From the cell containing the given text, extract its center point as [x, y] coordinate. 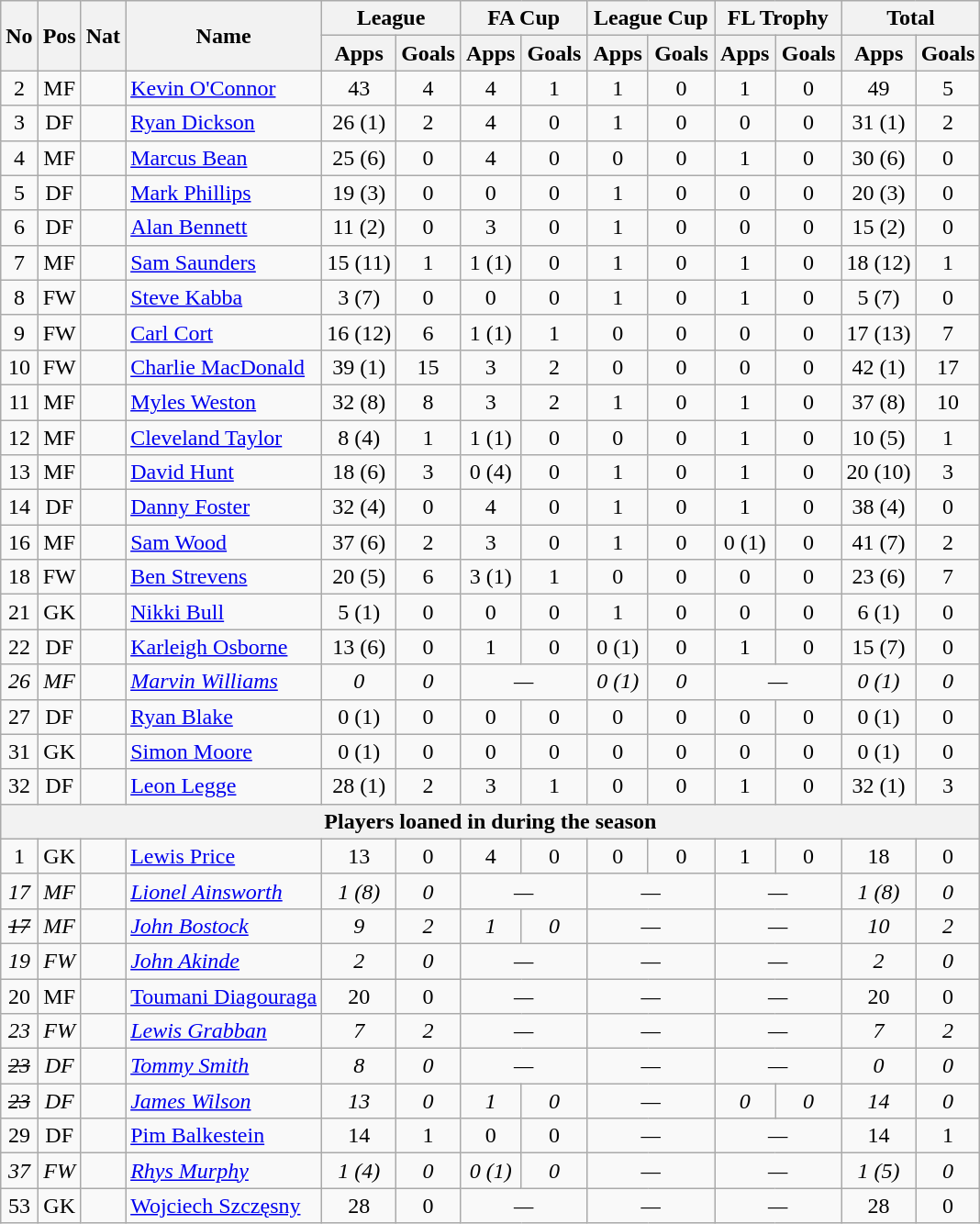
15 [429, 367]
41 (7) [879, 542]
League [391, 18]
22 [19, 647]
Marcus Bean [224, 158]
1 (4) [360, 1171]
Ryan Dickson [224, 123]
37 (8) [879, 402]
49 [879, 88]
5 (7) [879, 297]
Alan Bennett [224, 228]
Steve Kabba [224, 297]
Lionel Ainsworth [224, 891]
16 (12) [360, 332]
11 (2) [360, 228]
17 (13) [879, 332]
25 (6) [360, 158]
3 (1) [490, 577]
20 (10) [879, 473]
37 (6) [360, 542]
Carl Cort [224, 332]
Charlie MacDonald [224, 367]
James Wilson [224, 1101]
26 [19, 682]
10 (5) [879, 438]
FL Trophy [778, 18]
Marvin Williams [224, 682]
0 (4) [490, 473]
21 [19, 612]
31 [19, 751]
18 (6) [360, 473]
8 (4) [360, 438]
John Akinde [224, 961]
Ben Strevens [224, 577]
29 [19, 1136]
32 [19, 786]
5 (1) [360, 612]
Karleigh Osborne [224, 647]
39 (1) [360, 367]
Leon Legge [224, 786]
Kevin O'Connor [224, 88]
League Cup [651, 18]
42 (1) [879, 367]
Wojciech Szczęsny [224, 1206]
20 (3) [879, 193]
32 (8) [360, 402]
Lewis Grabban [224, 1031]
Myles Weston [224, 402]
Sam Wood [224, 542]
Simon Moore [224, 751]
Nat [103, 36]
Cleveland Taylor [224, 438]
Lewis Price [224, 856]
Players loaned in during the season [490, 821]
6 (1) [879, 612]
26 (1) [360, 123]
Name [224, 36]
Rhys Murphy [224, 1171]
15 (11) [360, 262]
27 [19, 717]
15 (7) [879, 647]
38 (4) [879, 507]
12 [19, 438]
16 [19, 542]
28 (1) [360, 786]
19 [19, 961]
Nikki Bull [224, 612]
18 (12) [879, 262]
11 [19, 402]
Ryan Blake [224, 717]
Mark Phillips [224, 193]
15 (2) [879, 228]
Toumani Diagouraga [224, 996]
Pim Balkestein [224, 1136]
43 [360, 88]
1 (5) [879, 1171]
32 (4) [360, 507]
David Hunt [224, 473]
30 (6) [879, 158]
Sam Saunders [224, 262]
John Bostock [224, 926]
Tommy Smith [224, 1066]
Total [910, 18]
53 [19, 1206]
19 (3) [360, 193]
31 (1) [879, 123]
Pos [59, 36]
3 (7) [360, 297]
20 (5) [360, 577]
32 (1) [879, 786]
13 (6) [360, 647]
FA Cup [523, 18]
Danny Foster [224, 507]
37 [19, 1171]
No [19, 36]
23 (6) [879, 577]
